From the cell containing the given text, extract its center point as [x, y] coordinate. 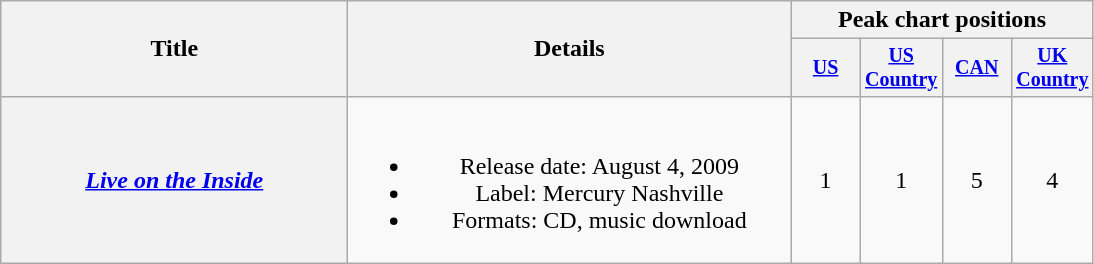
Live on the Inside [174, 180]
5 [976, 180]
Peak chart positions [942, 20]
US Country [901, 68]
Details [570, 49]
Title [174, 49]
US [826, 68]
UK Country [1052, 68]
4 [1052, 180]
CAN [976, 68]
Release date: August 4, 2009Label: Mercury NashvilleFormats: CD, music download [570, 180]
